Capture the cell that displays the provided text and extract its [x, y] central coordinate. 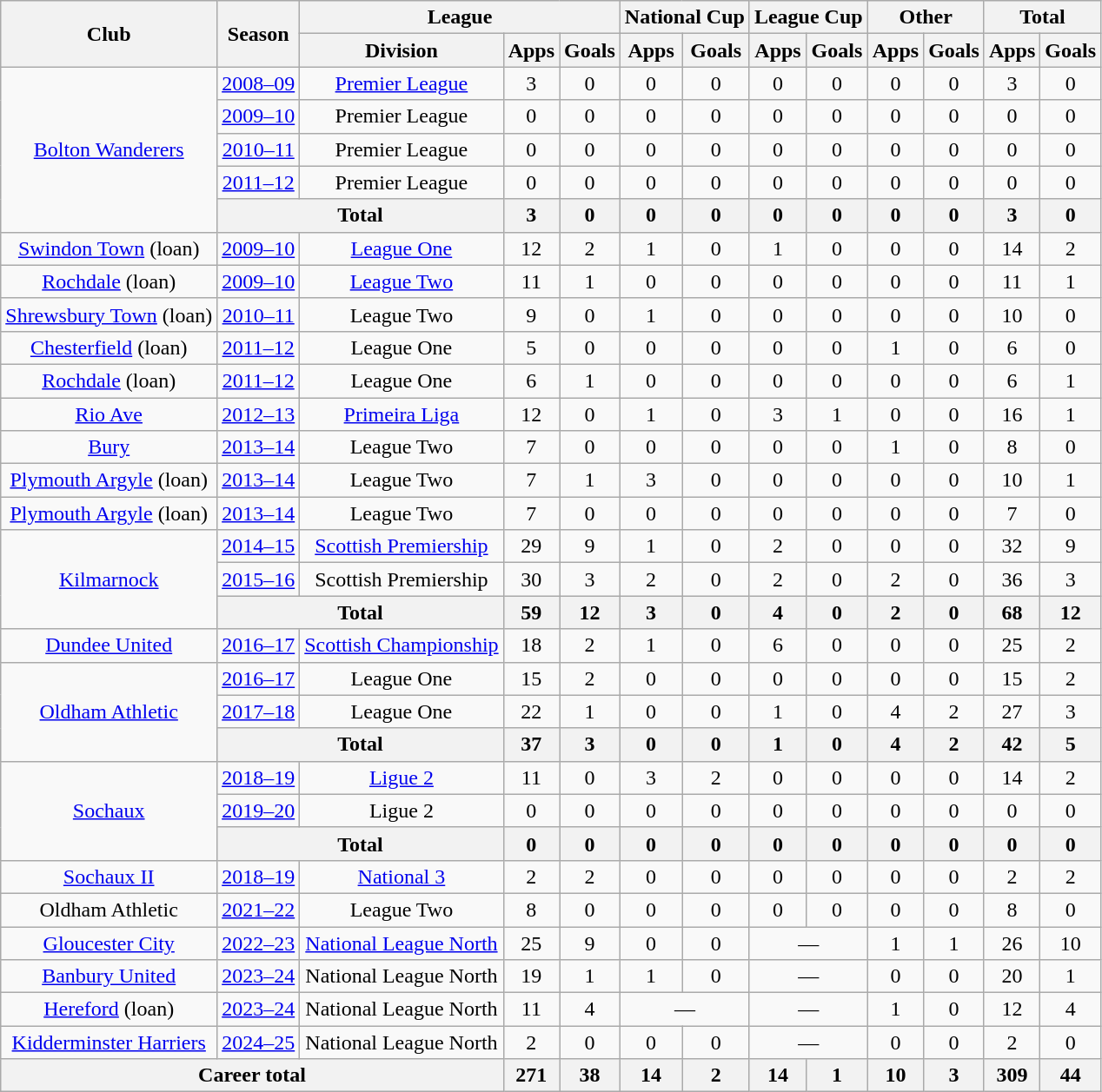
Kilmarnock [110, 579]
68 [1012, 612]
271 [531, 1075]
Hereford (loan) [110, 1009]
Other [926, 17]
30 [531, 579]
32 [1012, 546]
59 [531, 612]
36 [1012, 579]
Swindon Town (loan) [110, 248]
2021–22 [259, 910]
29 [531, 546]
Division [402, 50]
Bury [110, 447]
Career total [252, 1075]
Banbury United [110, 976]
Club [110, 34]
18 [531, 645]
Chesterfield (loan) [110, 347]
National Cup [685, 17]
2014–15 [259, 546]
309 [1012, 1075]
27 [1012, 711]
37 [531, 745]
42 [1012, 745]
2008–09 [259, 83]
Scottish Championship [402, 645]
Dundee United [110, 645]
League [461, 17]
16 [1012, 414]
2019–20 [259, 811]
22 [531, 711]
2024–25 [259, 1042]
Gloucester City [110, 943]
Bolton Wanderers [110, 149]
Sochaux [110, 811]
26 [1012, 943]
Primeira Liga [402, 414]
League Cup [808, 17]
National 3 [402, 877]
2022–23 [259, 943]
19 [531, 976]
2012–13 [259, 414]
Shrewsbury Town (loan) [110, 314]
Kidderminster Harriers [110, 1042]
44 [1071, 1075]
20 [1012, 976]
2015–16 [259, 579]
Sochaux II [110, 877]
Season [259, 34]
Rio Ave [110, 414]
2017–18 [259, 711]
38 [590, 1075]
